Detect which cell encompasses the target text, then output its (X, Y) center coordinate. 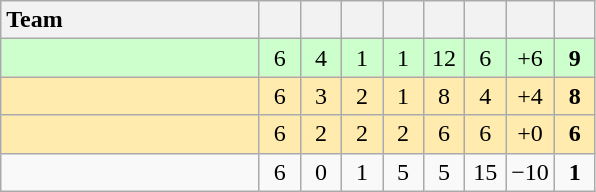
12 (444, 58)
9 (574, 58)
+0 (530, 134)
+4 (530, 96)
+6 (530, 58)
15 (486, 172)
Team (130, 20)
3 (320, 96)
−10 (530, 172)
0 (320, 172)
